Find where the given text appears and provide that cell's center as (X, Y) coordinate. 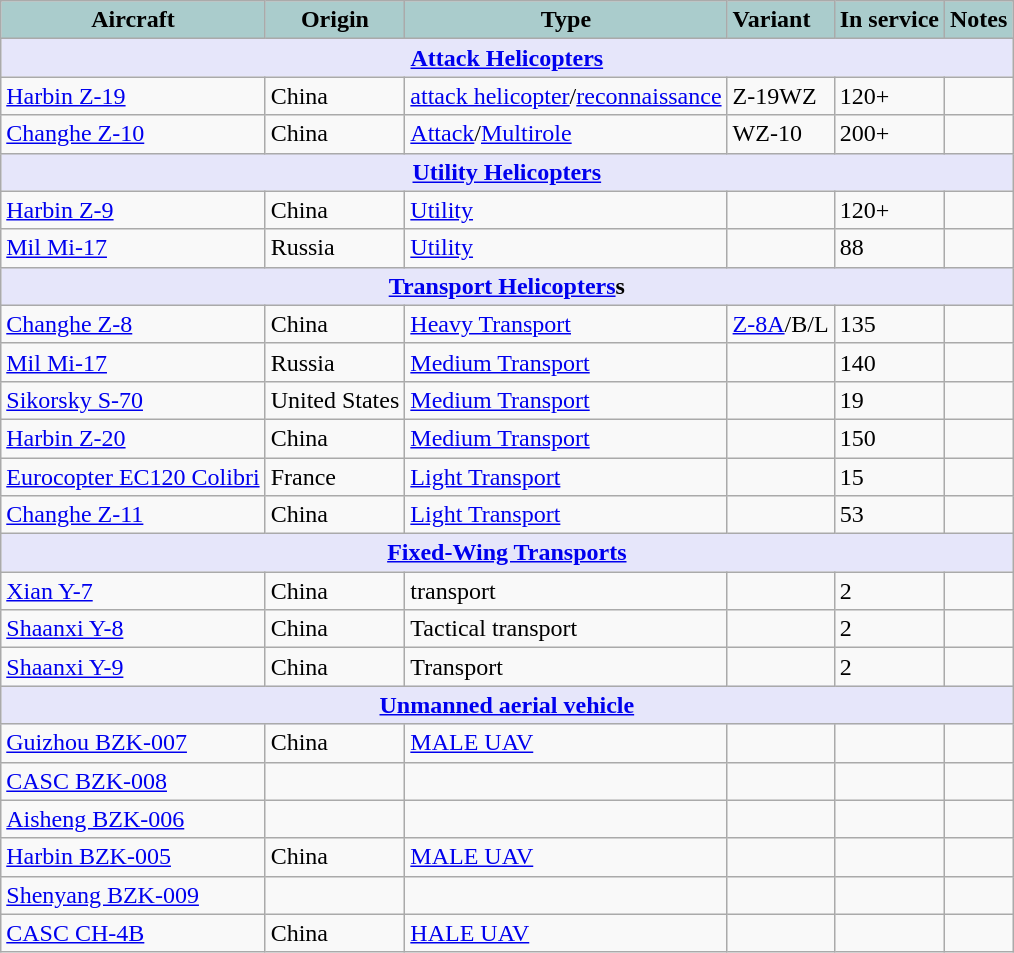
Variant (780, 20)
Sikorsky S-70 (133, 400)
Type (566, 20)
Notes (979, 20)
Xian Y-7 (133, 591)
Origin (335, 20)
140 (889, 362)
15 (889, 477)
attack helicopter/reconnaissance (566, 96)
150 (889, 438)
135 (889, 324)
Fixed-Wing Transports (507, 553)
19 (889, 400)
Tactical transport (566, 629)
Eurocopter EC120 Colibri (133, 477)
Shenyang BZK-009 (133, 895)
Harbin Z-19 (133, 96)
Transport (566, 667)
Changhe Z-8 (133, 324)
France (335, 477)
Harbin Z-9 (133, 210)
Guizhou BZK-007 (133, 743)
Shaanxi Y-8 (133, 629)
Changhe Z-11 (133, 515)
88 (889, 248)
Transport Helicopterss (507, 286)
Attack/Multirole (566, 134)
United States (335, 400)
Utility Helicopters (507, 172)
In service (889, 20)
Changhe Z-10 (133, 134)
Unmanned aerial vehicle (507, 705)
CASC CH-4B (133, 933)
Heavy Transport (566, 324)
transport (566, 591)
200+ (889, 134)
Harbin BZK-005 (133, 857)
Aircraft (133, 20)
WZ-10 (780, 134)
HALE UAV (566, 933)
Z-8A/B/L (780, 324)
CASC BZK-008 (133, 781)
Harbin Z-20 (133, 438)
Aisheng BZK-006 (133, 819)
Z-19WZ (780, 96)
Attack Helicopters (507, 58)
53 (889, 515)
Shaanxi Y-9 (133, 667)
